From the cell containing the given text, extract its center point as (x, y) coordinate. 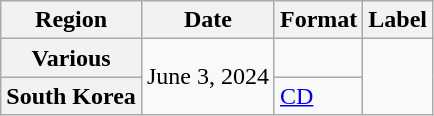
Format (318, 20)
Region (72, 20)
South Korea (72, 96)
Label (398, 20)
June 3, 2024 (208, 77)
Various (72, 58)
CD (318, 96)
Date (208, 20)
